Return [X, Y] of the center of cell containing provided text 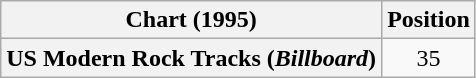
US Modern Rock Tracks (Billboard) [192, 58]
35 [429, 58]
Position [429, 20]
Chart (1995) [192, 20]
